Locate the cell with the specified text and output its (x, y) center coordinate. 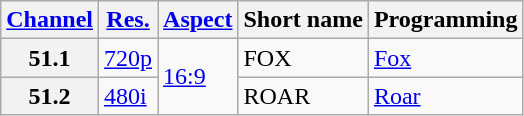
16:9 (198, 77)
51.2 (50, 96)
ROAR (303, 96)
Aspect (198, 20)
Programming (446, 20)
FOX (303, 58)
Short name (303, 20)
720p (128, 58)
51.1 (50, 58)
Channel (50, 20)
Roar (446, 96)
Res. (128, 20)
Fox (446, 58)
480i (128, 96)
